Scan for the cell matching the given text and deliver its (x, y) coordinate at center. 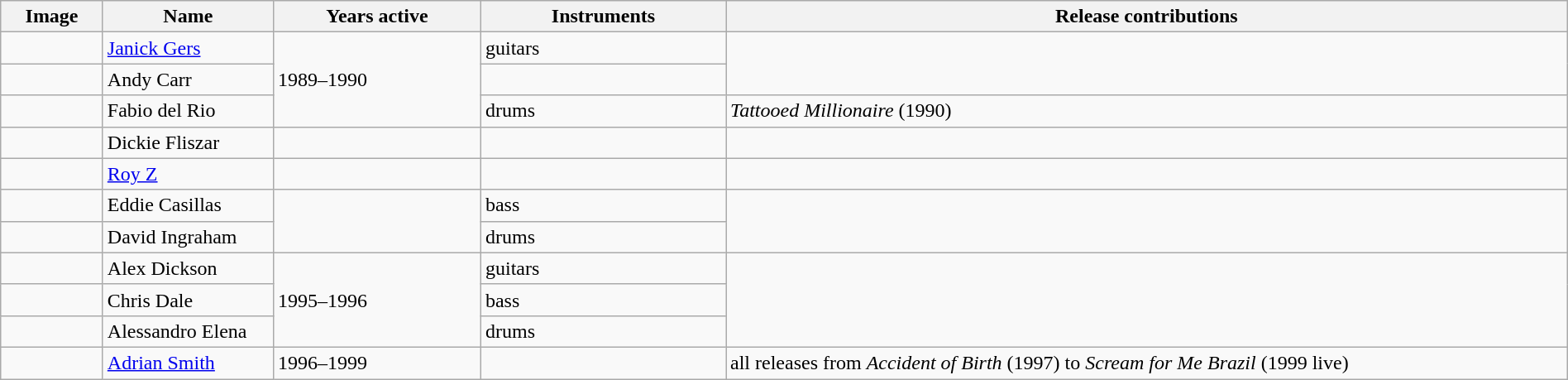
Dickie Fliszar (188, 142)
1989–1990 (377, 79)
Fabio del Rio (188, 111)
1995–1996 (377, 300)
Instruments (603, 17)
Tattooed Millionaire (1990) (1147, 111)
Janick Gers (188, 48)
Years active (377, 17)
Chris Dale (188, 300)
Roy Z (188, 174)
Eddie Casillas (188, 205)
David Ingraham (188, 237)
1996–1999 (377, 363)
Release contributions (1147, 17)
Name (188, 17)
Alex Dickson (188, 268)
Andy Carr (188, 79)
Image (52, 17)
Adrian Smith (188, 363)
Alessandro Elena (188, 331)
all releases from Accident of Birth (1997) to Scream for Me Brazil (1999 live) (1147, 363)
